Detect which cell encompasses the target text, then output its (x, y) center coordinate. 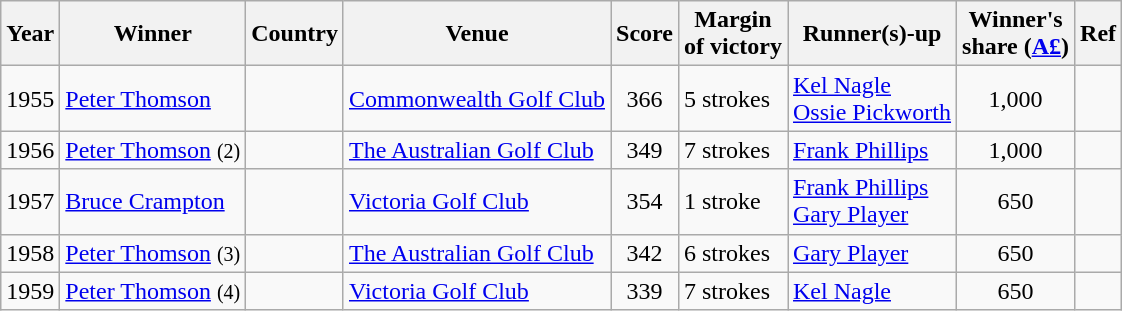
5 strokes (732, 98)
Bruce Crampton (153, 202)
Frank Phillips (872, 150)
Year (30, 34)
Peter Thomson (2) (153, 150)
Peter Thomson (4) (153, 291)
Venue (476, 34)
Country (295, 34)
1959 (30, 291)
339 (645, 291)
Winner (153, 34)
Score (645, 34)
6 strokes (732, 253)
Ref (1098, 34)
342 (645, 253)
354 (645, 202)
Runner(s)-up (872, 34)
Winner'sshare (A£) (1016, 34)
366 (645, 98)
Gary Player (872, 253)
1955 (30, 98)
Peter Thomson (153, 98)
Kel Nagle (872, 291)
349 (645, 150)
1958 (30, 253)
Peter Thomson (3) (153, 253)
1956 (30, 150)
Kel Nagle Ossie Pickworth (872, 98)
1957 (30, 202)
Commonwealth Golf Club (476, 98)
1 stroke (732, 202)
Marginof victory (732, 34)
Frank Phillips Gary Player (872, 202)
